Find where the given text appears and provide that cell's center as (X, Y) coordinate. 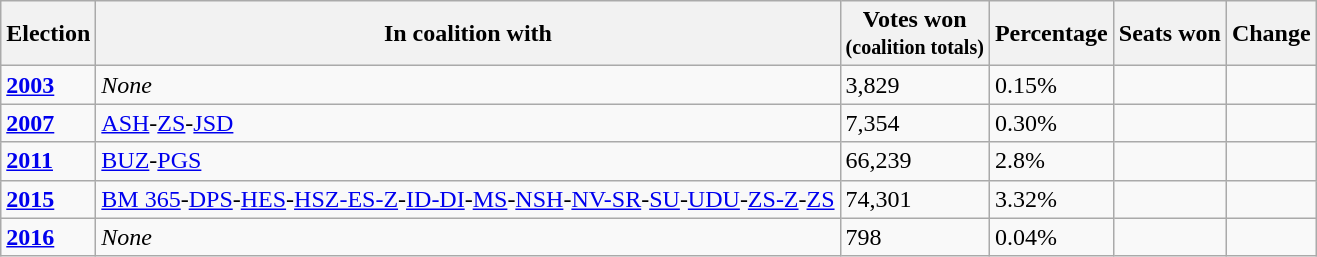
BUZ-PGS (468, 161)
74,301 (914, 199)
2.8% (1051, 161)
798 (914, 237)
Percentage (1051, 34)
3,829 (914, 85)
0.15% (1051, 85)
3.32% (1051, 199)
Votes won(coalition totals) (914, 34)
Change (1271, 34)
Seats won (1170, 34)
Election (48, 34)
BM 365-DPS-HES-HSZ-ES-Z-ID-DI-MS-NSH-NV-SR-SU-UDU-ZS-Z-ZS (468, 199)
2007 (48, 123)
2016 (48, 237)
66,239 (914, 161)
2015 (48, 199)
2003 (48, 85)
2011 (48, 161)
In coalition with (468, 34)
0.30% (1051, 123)
7,354 (914, 123)
0.04% (1051, 237)
ASH-ZS-JSD (468, 123)
